Provide the (X, Y) coordinate of the cell's center where the given text is located.  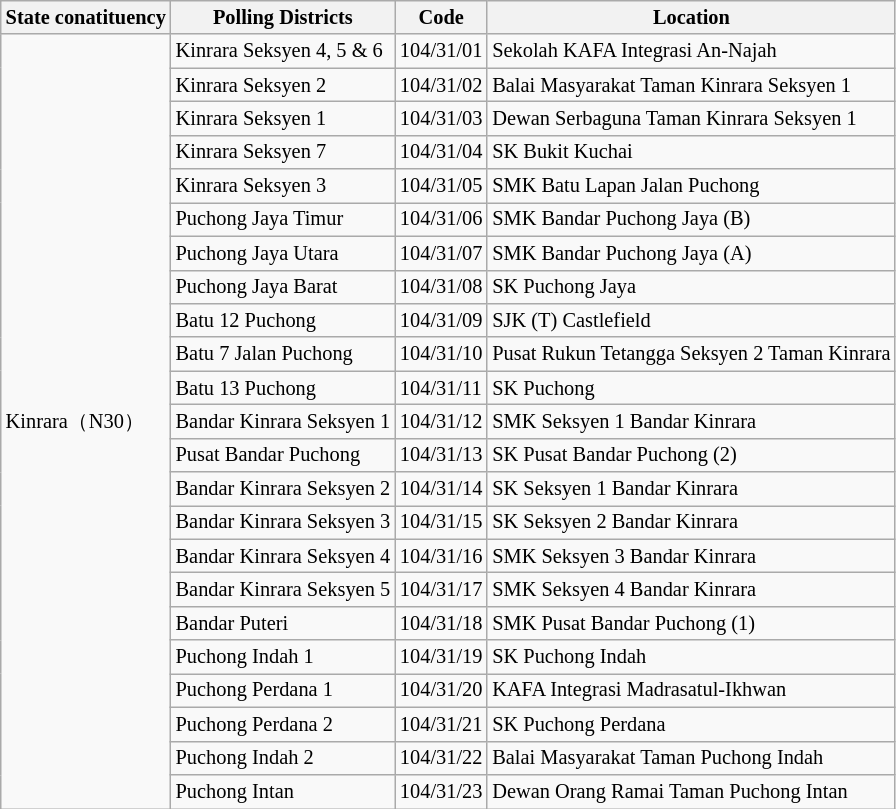
104/31/05 (441, 186)
SK Seksyen 1 Bandar Kinrara (691, 489)
104/31/16 (441, 556)
Bandar Kinrara Seksyen 3 (283, 522)
SK Pusat Bandar Puchong (2) (691, 455)
SMK Seksyen 1 Bandar Kinrara (691, 421)
Puchong Indah 1 (283, 657)
Dewan Orang Ramai Taman Puchong Intan (691, 791)
104/31/22 (441, 758)
SJK (T) Castlefield (691, 320)
SK Puchong Jaya (691, 287)
SMK Seksyen 4 Bandar Kinrara (691, 589)
Balai Masyarakat Taman Puchong Indah (691, 758)
104/31/13 (441, 455)
104/31/02 (441, 85)
SMK Pusat Bandar Puchong (1) (691, 623)
104/31/21 (441, 724)
Puchong Jaya Timur (283, 219)
Polling Districts (283, 17)
Kinrara Seksyen 1 (283, 118)
104/31/03 (441, 118)
104/31/01 (441, 51)
SMK Bandar Puchong Jaya (B) (691, 219)
SK Puchong Indah (691, 657)
Batu 7 Jalan Puchong (283, 354)
SK Seksyen 2 Bandar Kinrara (691, 522)
Kinrara Seksyen 7 (283, 152)
Bandar Puteri (283, 623)
SK Bukit Kuchai (691, 152)
SMK Seksyen 3 Bandar Kinrara (691, 556)
104/31/20 (441, 690)
Puchong Perdana 1 (283, 690)
SK Puchong (691, 388)
Pusat Bandar Puchong (283, 455)
KAFA Integrasi Madrasatul-Ikhwan (691, 690)
Puchong Indah 2 (283, 758)
104/31/10 (441, 354)
104/31/08 (441, 287)
104/31/09 (441, 320)
104/31/14 (441, 489)
104/31/06 (441, 219)
Puchong Perdana 2 (283, 724)
104/31/12 (441, 421)
Code (441, 17)
104/31/17 (441, 589)
Bandar Kinrara Seksyen 4 (283, 556)
104/31/15 (441, 522)
Bandar Kinrara Seksyen 2 (283, 489)
Puchong Jaya Barat (283, 287)
Bandar Kinrara Seksyen 5 (283, 589)
104/31/18 (441, 623)
104/31/19 (441, 657)
Kinrara Seksyen 4, 5 & 6 (283, 51)
104/31/07 (441, 253)
Sekolah KAFA Integrasi An-Najah (691, 51)
Kinrara（N30） (86, 421)
SMK Bandar Puchong Jaya (A) (691, 253)
Puchong Jaya Utara (283, 253)
Kinrara Seksyen 2 (283, 85)
104/31/11 (441, 388)
Balai Masyarakat Taman Kinrara Seksyen 1 (691, 85)
Batu 13 Puchong (283, 388)
SMK Batu Lapan Jalan Puchong (691, 186)
Pusat Rukun Tetangga Seksyen 2 Taman Kinrara (691, 354)
Dewan Serbaguna Taman Kinrara Seksyen 1 (691, 118)
104/31/23 (441, 791)
State conatituency (86, 17)
Batu 12 Puchong (283, 320)
Puchong Intan (283, 791)
104/31/04 (441, 152)
SK Puchong Perdana (691, 724)
Kinrara Seksyen 3 (283, 186)
Bandar Kinrara Seksyen 1 (283, 421)
Location (691, 17)
